Detect which cell encompasses the target text, then output its (X, Y) center coordinate. 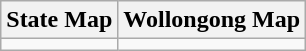
State Map (60, 20)
Wollongong Map (212, 20)
